For the text-containing cell, return its midpoint in (x, y) coordinate format. 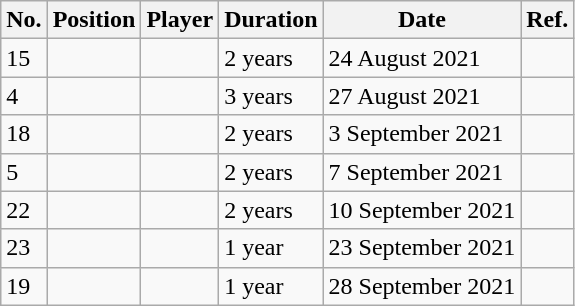
19 (24, 286)
Player (180, 20)
28 September 2021 (422, 286)
7 September 2021 (422, 172)
3 September 2021 (422, 134)
23 (24, 248)
4 (24, 96)
3 years (271, 96)
Ref. (548, 20)
24 August 2021 (422, 58)
Position (94, 20)
5 (24, 172)
22 (24, 210)
10 September 2021 (422, 210)
No. (24, 20)
Date (422, 20)
Duration (271, 20)
23 September 2021 (422, 248)
27 August 2021 (422, 96)
18 (24, 134)
15 (24, 58)
